Locate the cell with the specified text and output its [x, y] center coordinate. 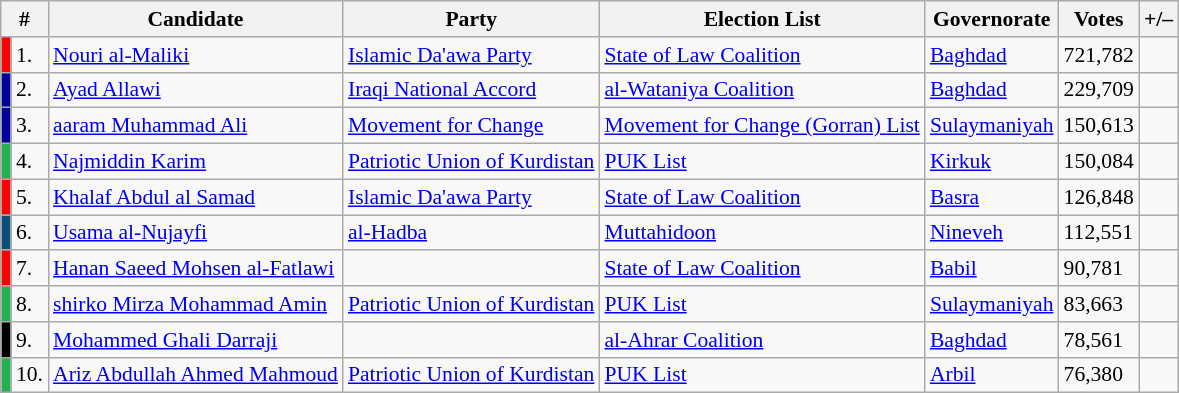
aaram Muhammad Ali [196, 126]
Movement for Change (Gorran) List [762, 126]
Party [472, 19]
10. [30, 375]
Movement for Change [472, 126]
76,380 [1099, 375]
al-Ahrar Coalition [762, 340]
721,782 [1099, 55]
2. [30, 90]
126,848 [1099, 197]
Nineveh [992, 233]
1. [30, 55]
# [24, 19]
Governorate [992, 19]
Election List [762, 19]
+/– [1158, 19]
6. [30, 233]
150,613 [1099, 126]
Ariz Abdullah Ahmed Mahmoud [196, 375]
229,709 [1099, 90]
Votes [1099, 19]
90,781 [1099, 269]
4. [30, 162]
5. [30, 197]
Ayad Allawi [196, 90]
Najmiddin Karim [196, 162]
Mohammed Ghali Darraji [196, 340]
shirko Mirza Mohammad Amin [196, 304]
al-Wataniya Coalition [762, 90]
112,551 [1099, 233]
Babil [992, 269]
83,663 [1099, 304]
Candidate [196, 19]
78,561 [1099, 340]
Nouri al-Maliki [196, 55]
Khalaf Abdul al Samad [196, 197]
al-Hadba [472, 233]
Hanan Saeed Mohsen al-Fatlawi [196, 269]
Iraqi National Accord [472, 90]
Muttahidoon [762, 233]
Arbil [992, 375]
150,084 [1099, 162]
7. [30, 269]
9. [30, 340]
3. [30, 126]
Kirkuk [992, 162]
Usama al-Nujayfi [196, 233]
8. [30, 304]
Basra [992, 197]
